Capture the cell that displays the provided text and extract its [x, y] central coordinate. 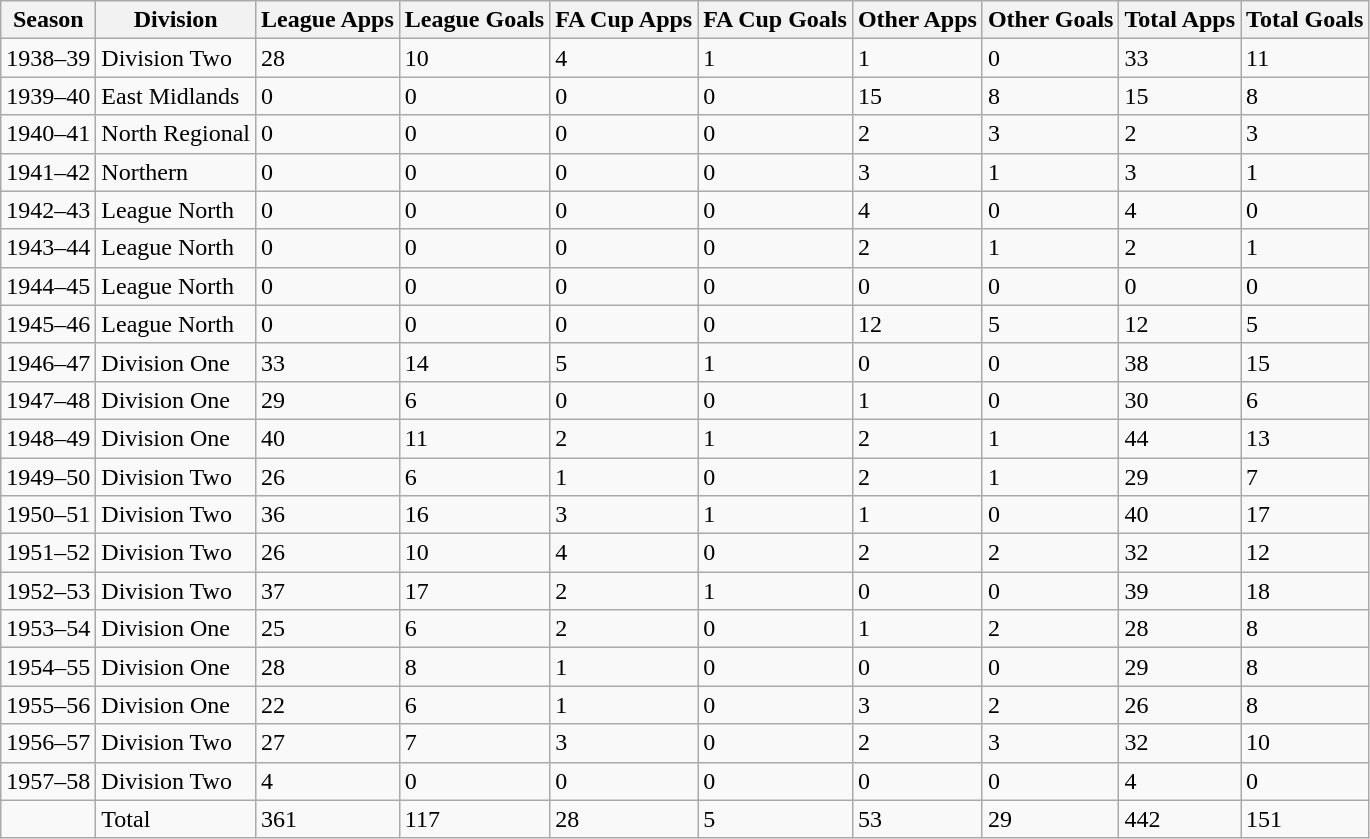
14 [474, 362]
25 [328, 629]
FA Cup Goals [776, 20]
Season [48, 20]
League Goals [474, 20]
North Regional [176, 134]
1939–40 [48, 96]
117 [474, 819]
44 [1180, 438]
1940–41 [48, 134]
1955–56 [48, 705]
1956–57 [48, 743]
1943–44 [48, 248]
League Apps [328, 20]
1954–55 [48, 667]
38 [1180, 362]
1946–47 [48, 362]
1949–50 [48, 477]
1950–51 [48, 515]
1952–53 [48, 591]
1953–54 [48, 629]
1947–48 [48, 400]
Northern [176, 172]
Total [176, 819]
Division [176, 20]
53 [917, 819]
22 [328, 705]
361 [328, 819]
1938–39 [48, 58]
37 [328, 591]
1957–58 [48, 781]
1941–42 [48, 172]
FA Cup Apps [624, 20]
1951–52 [48, 553]
18 [1305, 591]
13 [1305, 438]
Other Goals [1050, 20]
27 [328, 743]
1944–45 [48, 286]
Total Apps [1180, 20]
Total Goals [1305, 20]
16 [474, 515]
Other Apps [917, 20]
442 [1180, 819]
30 [1180, 400]
1948–49 [48, 438]
39 [1180, 591]
1945–46 [48, 324]
East Midlands [176, 96]
151 [1305, 819]
1942–43 [48, 210]
36 [328, 515]
